For the text-containing cell, return its midpoint in [X, Y] coordinate format. 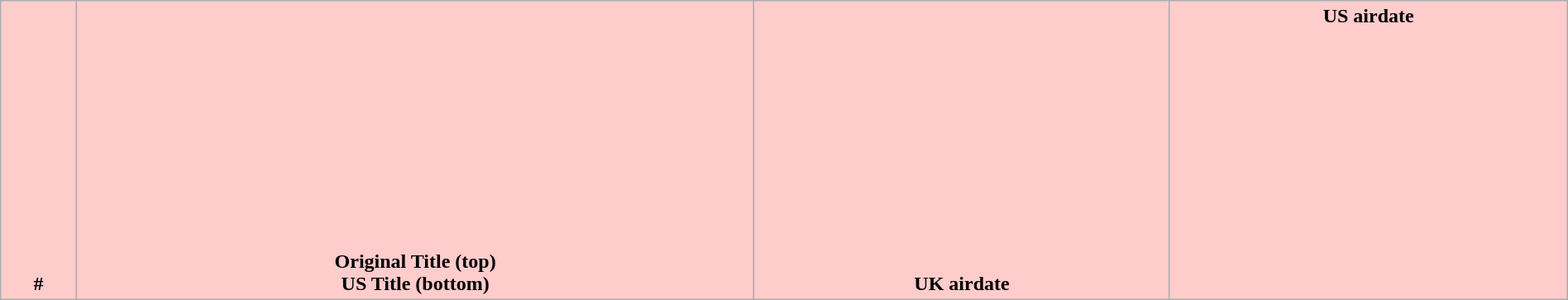
# [39, 150]
Original Title (top)US Title (bottom) [415, 150]
US airdate [1368, 150]
UK airdate [962, 150]
